Return the (X, Y) coordinate for the center point of the cell that contains the specified text.  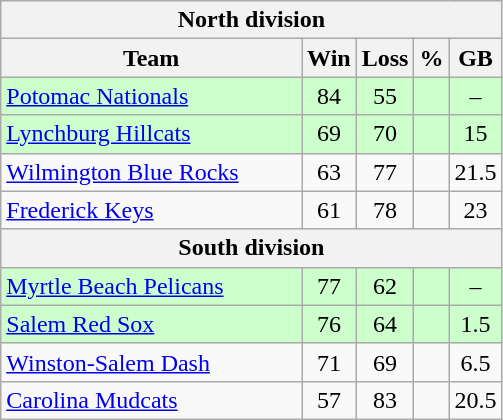
Win (330, 58)
South division (252, 248)
Team (152, 58)
70 (385, 134)
63 (330, 172)
Myrtle Beach Pelicans (152, 286)
6.5 (476, 362)
Wilmington Blue Rocks (152, 172)
1.5 (476, 324)
Potomac Nationals (152, 96)
83 (385, 400)
Loss (385, 58)
62 (385, 286)
Carolina Mudcats (152, 400)
GB (476, 58)
Winston-Salem Dash (152, 362)
23 (476, 210)
57 (330, 400)
North division (252, 20)
78 (385, 210)
21.5 (476, 172)
76 (330, 324)
% (432, 58)
20.5 (476, 400)
84 (330, 96)
Lynchburg Hillcats (152, 134)
61 (330, 210)
55 (385, 96)
Frederick Keys (152, 210)
Salem Red Sox (152, 324)
64 (385, 324)
71 (330, 362)
15 (476, 134)
